Detect which cell encompasses the target text, then output its [X, Y] center coordinate. 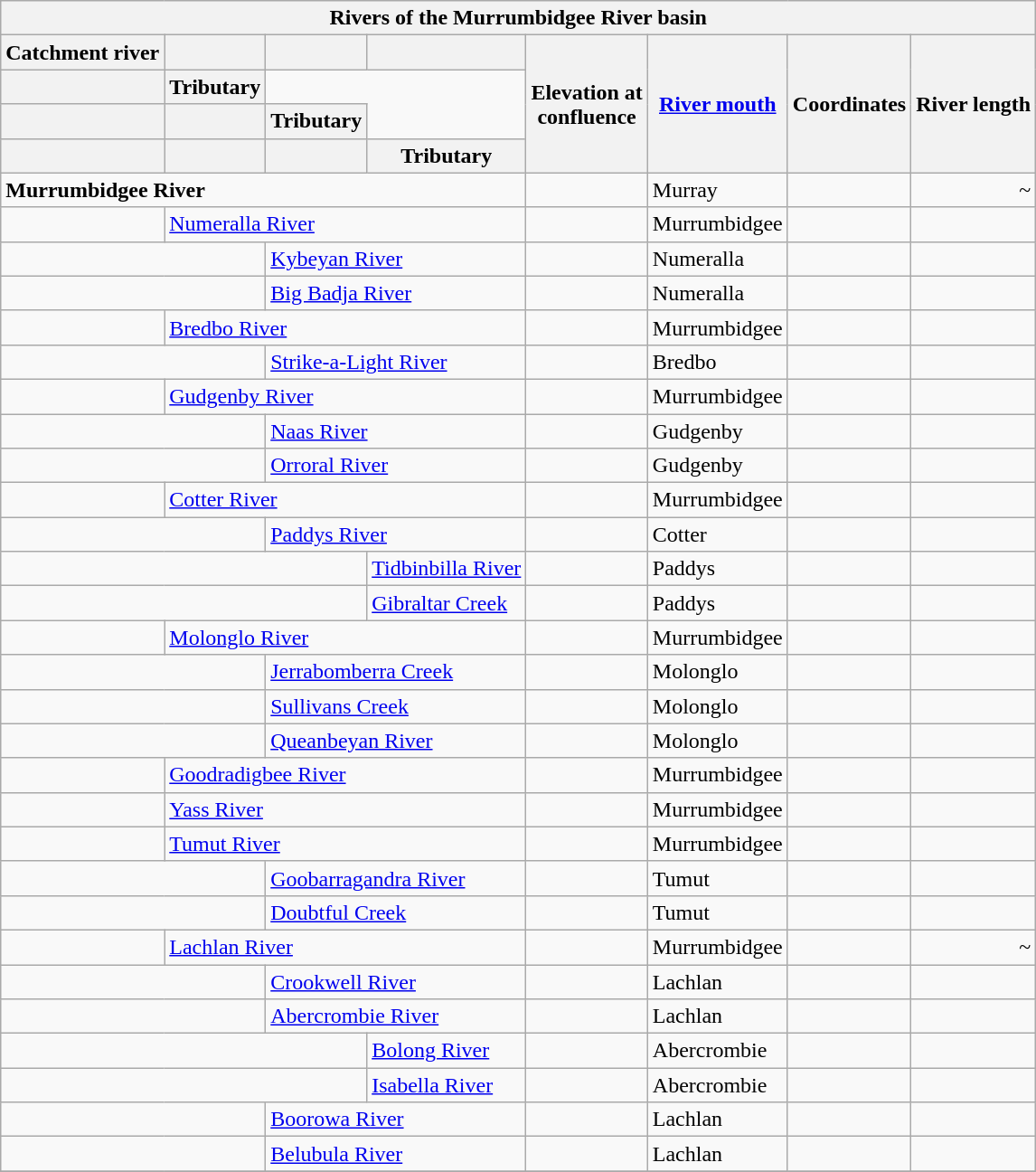
Jerrabomberra Creek [396, 672]
Sullivans Creek [396, 706]
Paddys River [396, 534]
Yass River [345, 809]
Boorowa River [396, 1120]
Murray [718, 190]
Gudgenby River [345, 396]
Strike-a-Light River [396, 362]
Orroral River [396, 466]
Kybeyan River [396, 259]
Murrumbidgee River [264, 190]
Belubula River [396, 1154]
Lachlan River [345, 947]
Naas River [396, 431]
Isabella River [447, 1085]
Rivers of the Murrumbidgee River basin [519, 18]
Crookwell River [396, 981]
Elevation atconfluence [587, 104]
Tumut River [345, 844]
Bredbo River [345, 327]
Abercrombie River [396, 1016]
Queanbeyan River [396, 741]
Doubtful Creek [396, 912]
Cotter [718, 534]
Tidbinbilla River [447, 569]
Bredbo [718, 362]
Molonglo River [345, 638]
Numeralla River [345, 224]
Gibraltar Creek [447, 603]
Bolong River [447, 1051]
River mouth [718, 104]
River length [974, 104]
Cotter River [345, 500]
Goodradigbee River [345, 775]
Catchment river [83, 52]
Big Badja River [396, 293]
Coordinates [849, 104]
Goobarragandra River [396, 878]
